Locate the cell with the specified text and output its (x, y) center coordinate. 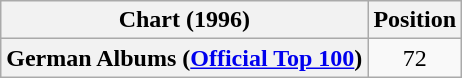
72 (415, 58)
Position (415, 20)
German Albums (Official Top 100) (184, 58)
Chart (1996) (184, 20)
